Find where the given text appears and provide that cell's center as (x, y) coordinate. 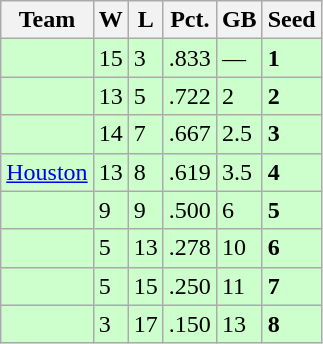
.150 (190, 324)
.667 (190, 134)
Team (47, 20)
4 (292, 172)
L (146, 20)
1 (292, 58)
3.5 (239, 172)
2.5 (239, 134)
10 (239, 248)
14 (110, 134)
17 (146, 324)
.619 (190, 172)
.833 (190, 58)
Seed (292, 20)
Pct. (190, 20)
GB (239, 20)
.250 (190, 286)
W (110, 20)
.500 (190, 210)
.722 (190, 96)
11 (239, 286)
.278 (190, 248)
— (239, 58)
Houston (47, 172)
